Provide the (x, y) coordinate of the cell's center where the given text is located.  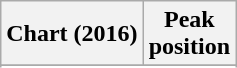
Peak position (189, 34)
Chart (2016) (72, 34)
